Return the (X, Y) coordinate for the center point of the cell that contains the specified text.  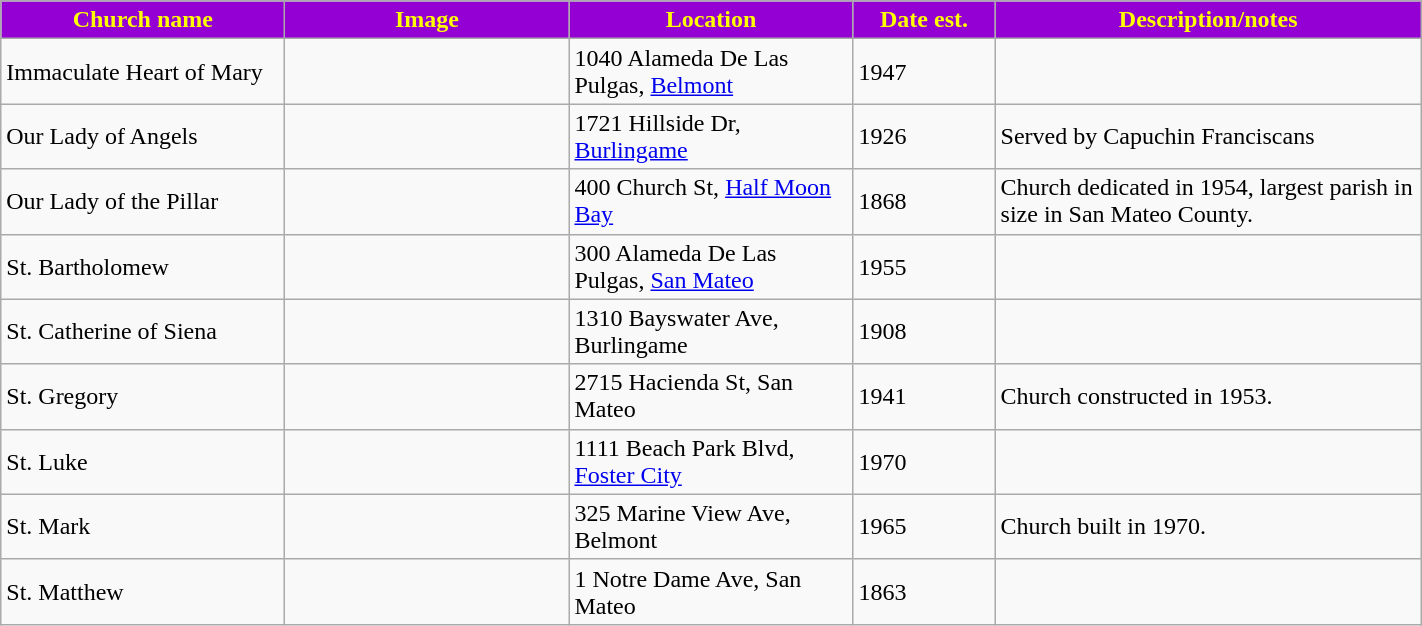
1863 (924, 592)
1955 (924, 266)
1 Notre Dame Ave, San Mateo (711, 592)
Our Lady of the Pillar (143, 202)
Image (427, 20)
1947 (924, 72)
2715 Hacienda St, San Mateo (711, 396)
1721 Hillside Dr, Burlingame (711, 136)
1040 Alameda De Las Pulgas, Belmont (711, 72)
Our Lady of Angels (143, 136)
400 Church St, Half Moon Bay (711, 202)
Description/notes (1208, 20)
Church built in 1970. (1208, 526)
St. Matthew (143, 592)
Served by Capuchin Franciscans (1208, 136)
1941 (924, 396)
1926 (924, 136)
1868 (924, 202)
300 Alameda De Las Pulgas, San Mateo (711, 266)
1970 (924, 462)
325 Marine View Ave, Belmont (711, 526)
Church name (143, 20)
St. Bartholomew (143, 266)
1908 (924, 332)
Church dedicated in 1954, largest parish in size in San Mateo County. (1208, 202)
Church constructed in 1953. (1208, 396)
St. Catherine of Siena (143, 332)
1310 Bayswater Ave, Burlingame (711, 332)
St. Luke (143, 462)
Date est. (924, 20)
Immaculate Heart of Mary (143, 72)
1965 (924, 526)
St. Gregory (143, 396)
St. Mark (143, 526)
Location (711, 20)
1111 Beach Park Blvd, Foster City (711, 462)
